Return the (X, Y) coordinate for the center point of the cell that contains the specified text.  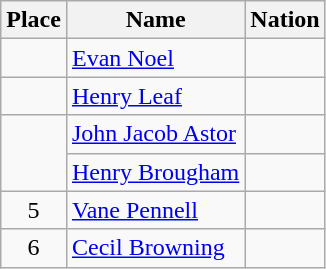
Evan Noel (155, 58)
6 (34, 248)
5 (34, 210)
John Jacob Astor (155, 134)
Cecil Browning (155, 248)
Henry Brougham (155, 172)
Vane Pennell (155, 210)
Nation (285, 20)
Place (34, 20)
Henry Leaf (155, 96)
Name (155, 20)
